Find where the given text appears and provide that cell's center as (x, y) coordinate. 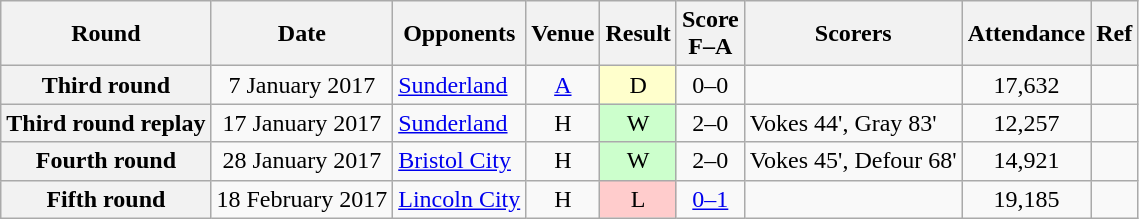
A (563, 85)
0–1 (710, 199)
7 January 2017 (302, 85)
Bristol City (460, 161)
ScoreF–A (710, 34)
17 January 2017 (302, 123)
14,921 (1026, 161)
28 January 2017 (302, 161)
19,185 (1026, 199)
Lincoln City (460, 199)
0–0 (710, 85)
Attendance (1026, 34)
D (638, 85)
Third round replay (106, 123)
17,632 (1026, 85)
L (638, 199)
Fifth round (106, 199)
Round (106, 34)
Vokes 44', Gray 83' (853, 123)
Scorers (853, 34)
Vokes 45', Defour 68' (853, 161)
Date (302, 34)
Opponents (460, 34)
Ref (1114, 34)
Result (638, 34)
Fourth round (106, 161)
18 February 2017 (302, 199)
Venue (563, 34)
Third round (106, 85)
12,257 (1026, 123)
